Extract the (x, y) coordinate from the center of the cell holding the provided text.  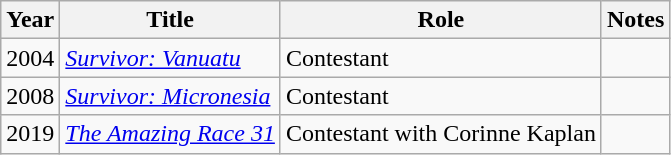
The Amazing Race 31 (170, 134)
2004 (30, 58)
2008 (30, 96)
Survivor: Micronesia (170, 96)
Contestant with Corinne Kaplan (440, 134)
2019 (30, 134)
Year (30, 20)
Notes (635, 20)
Title (170, 20)
Role (440, 20)
Survivor: Vanuatu (170, 58)
